Find where the given text appears and provide that cell's center as (x, y) coordinate. 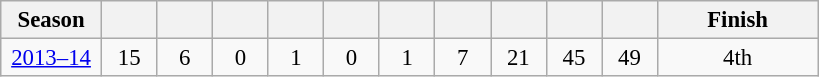
Finish (738, 20)
2013–14 (52, 58)
45 (574, 58)
49 (630, 58)
15 (129, 58)
Season (52, 20)
7 (463, 58)
4th (738, 58)
21 (518, 58)
6 (185, 58)
